Search for the cell housing the specified text and yield its (X, Y) center coordinate. 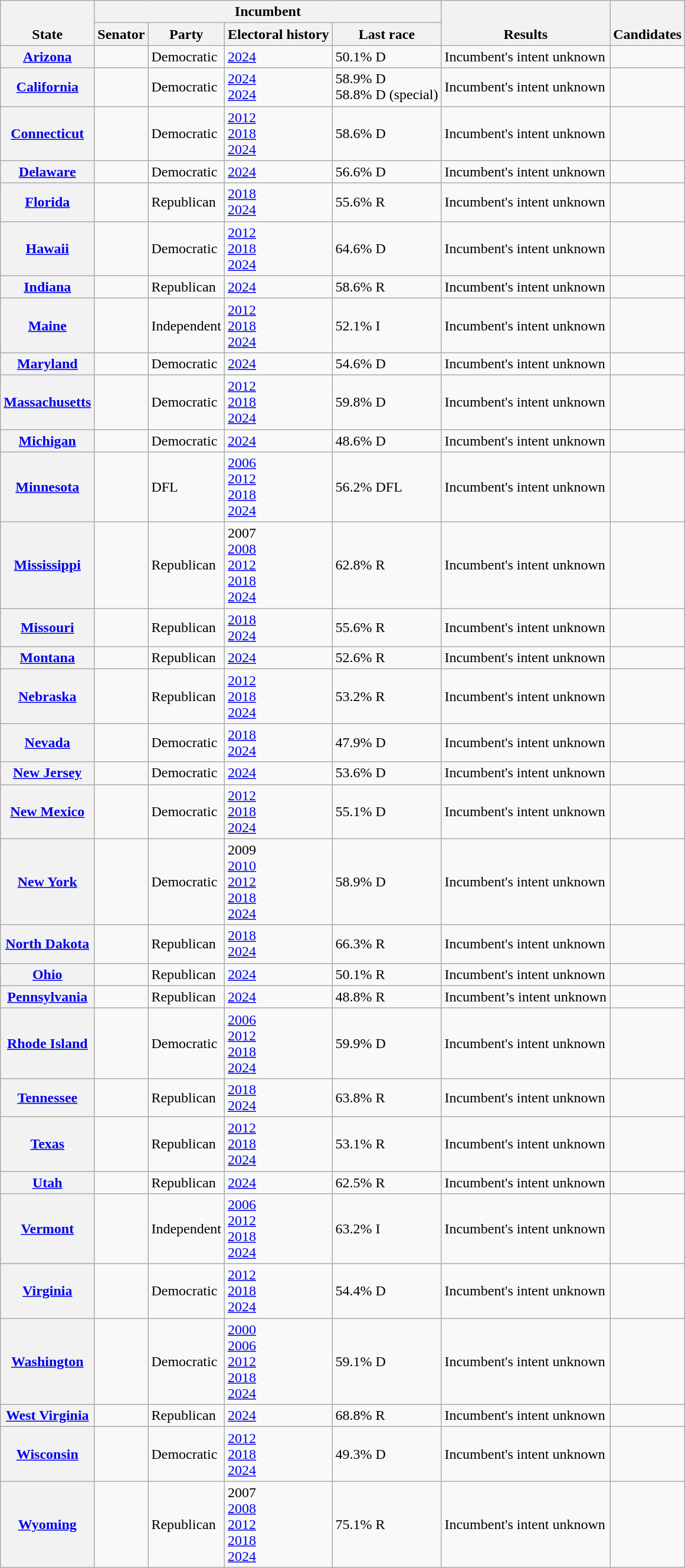
West Virginia (47, 1416)
Ohio (47, 974)
North Dakota (47, 944)
63.2% I (387, 1229)
48.8% R (387, 997)
20002006201220182024 (278, 1361)
68.8% R (387, 1416)
53.6% D (387, 773)
66.3% R (387, 944)
Texas (47, 1144)
Maine (47, 325)
Last race (387, 34)
56.2% DFL (387, 487)
58.6% R (387, 287)
53.1% R (387, 1144)
Washington (47, 1361)
58.6% D (387, 133)
Incumbent’s intent unknown (526, 997)
Party (186, 34)
Wyoming (47, 1524)
Senator (122, 34)
54.6% D (387, 364)
Massachusetts (47, 402)
Arizona (47, 57)
Vermont (47, 1229)
Maryland (47, 364)
Mississippi (47, 565)
Results (526, 23)
52.1% I (387, 325)
Virginia (47, 1291)
Indiana (47, 287)
New York (47, 882)
DFL (186, 487)
New Jersey (47, 773)
48.6% D (387, 441)
75.1% R (387, 1524)
Pennsylvania (47, 997)
Candidates (648, 23)
Incumbent (268, 12)
58.9% D (387, 882)
Montana (47, 658)
Missouri (47, 628)
58.9% D58.8% D (special) (387, 87)
Tennessee (47, 1098)
New Mexico (47, 811)
59.9% D (387, 1043)
Wisconsin (47, 1454)
59.8% D (387, 402)
52.6% R (387, 658)
State (47, 23)
59.1% D (387, 1361)
Nebraska (47, 696)
64.6% D (387, 248)
Rhode Island (47, 1043)
Delaware (47, 172)
Utah (47, 1182)
2024 2024 (278, 87)
54.4% D (387, 1291)
Electoral history (278, 34)
62.5% R (387, 1182)
47.9% D (387, 742)
50.1% R (387, 974)
62.8% R (387, 565)
Nevada (47, 742)
63.8% R (387, 1098)
50.1% D (387, 57)
55.1% D (387, 811)
Connecticut (47, 133)
Hawaii (47, 248)
49.3% D (387, 1454)
Minnesota (47, 487)
Michigan (47, 441)
2009 2010 201220182024 (278, 882)
53.2% R (387, 696)
56.6% D (387, 172)
Florida (47, 202)
California (47, 87)
